Find where the given text appears and provide that cell's center as (x, y) coordinate. 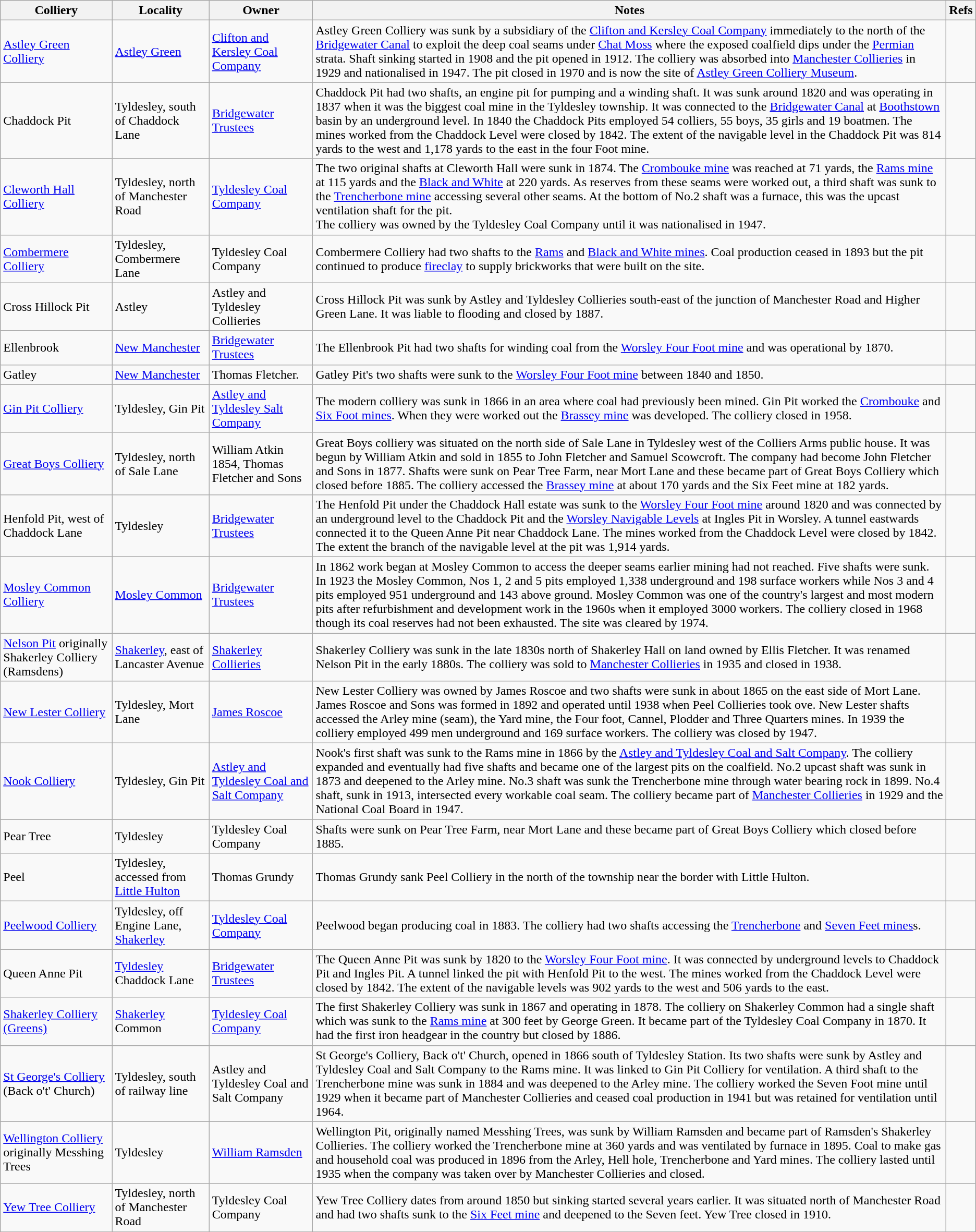
Mosley Common Colliery (56, 595)
Nelson Pit originally Shakerley Colliery (Ramsdens) (56, 657)
Nook Colliery (56, 781)
Notes (630, 10)
Shakerley Collieries (261, 657)
Gin Pit Colliery (56, 408)
Cleworth Hall Colliery (56, 197)
Tyldesley Chaddock Lane (161, 973)
Tyldesley, south of railway line (161, 1083)
Peelwood Colliery (56, 925)
Great Boys Colliery (56, 463)
Thomas Fletcher. (261, 375)
Locality (161, 10)
Gatley Pit's two shafts were sunk to the Worsley Four Foot mine between 1840 and 1850. (630, 375)
Pear Tree (56, 837)
Shakerley, east of Lancaster Avenue (161, 657)
St George's Colliery (Back o't' Church) (56, 1083)
Shafts were sunk on Pear Tree Farm, near Mort Lane and these became part of Great Boys Colliery which closed before 1885. (630, 837)
Owner (261, 10)
Ellenbrook (56, 347)
William Ramsden (261, 1153)
Queen Anne Pit (56, 973)
Shakerley Common (161, 1021)
Cross Hillock Pit (56, 307)
Colliery (56, 10)
Combermere Colliery (56, 259)
New Lester Colliery (56, 712)
William Atkin 1854, Thomas Fletcher and Sons (261, 463)
The Ellenbrook Pit had two shafts for winding coal from the Worsley Four Foot mine and was operational by 1870. (630, 347)
Astley (161, 307)
Clifton and Kersley Coal Company (261, 51)
Henfold Pit, west of Chaddock Lane (56, 526)
Wellington Colliery originally Messhing Trees (56, 1153)
Peel (56, 877)
Thomas Grundy (261, 877)
Mosley Common (161, 595)
James Roscoe (261, 712)
Gatley (56, 375)
Tyldesley, south of Chaddock Lane (161, 120)
Astley and Tyldesley Salt Company (261, 408)
Tyldesley, accessed from Little Hulton (161, 877)
Astley and Tyldesley Collieries (261, 307)
Peelwood began producing coal in 1883. The colliery had two shafts accessing the Trencherbone and Seven Feet miness. (630, 925)
Tyldesley, Mort Lane (161, 712)
Chaddock Pit (56, 120)
Yew Tree Colliery (56, 1207)
Tyldesley, Combermere Lane (161, 259)
Thomas Grundy sank Peel Colliery in the north of the township near the border with Little Hulton. (630, 877)
Refs (961, 10)
Astley Green (161, 51)
Astley Green Colliery (56, 51)
Tyldesley, north of Sale Lane (161, 463)
Shakerley Colliery (Greens) (56, 1021)
Tyldesley, off Engine Lane, Shakerley (161, 925)
